Search for the cell housing the specified text and yield its [X, Y] center coordinate. 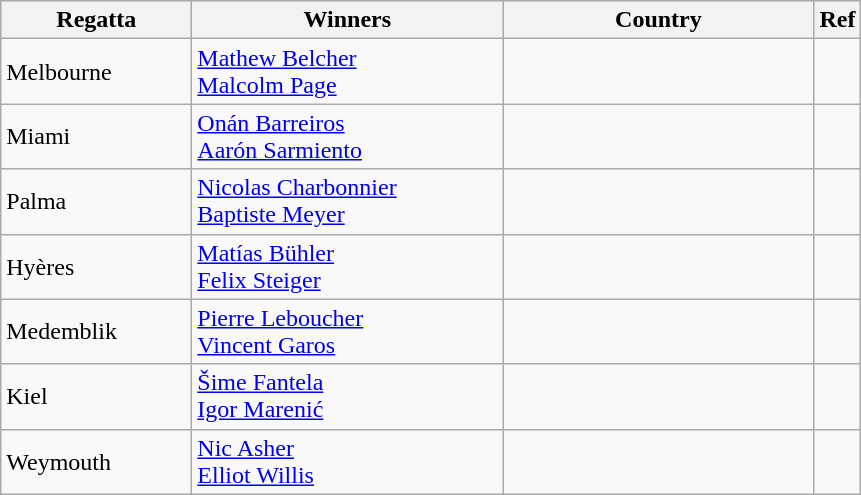
Šime FantelaIgor Marenić [348, 396]
Pierre LeboucherVincent Garos [348, 332]
Medemblik [96, 332]
Ref [838, 20]
Nic AsherElliot Willis [348, 462]
Matías BühlerFelix Steiger [348, 266]
Kiel [96, 396]
Miami [96, 136]
Melbourne [96, 72]
Nicolas CharbonnierBaptiste Meyer [348, 202]
Regatta [96, 20]
Weymouth [96, 462]
Country [658, 20]
Onán BarreirosAarón Sarmiento [348, 136]
Palma [96, 202]
Mathew BelcherMalcolm Page [348, 72]
Hyères [96, 266]
Winners [348, 20]
